Determine the (x, y) coordinate at the center of the cell enclosing the given text.  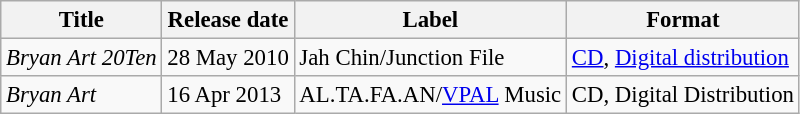
Release date (228, 20)
Label (430, 20)
CD, Digital Distribution (684, 95)
Bryan Art 20Ten (82, 58)
CD, Digital distribution (684, 58)
28 May 2010 (228, 58)
Format (684, 20)
16 Apr 2013 (228, 95)
Bryan Art (82, 95)
Title (82, 20)
Jah Chin/Junction File (430, 58)
AL.TA.FA.AN/VPAL Music (430, 95)
